Scan for the cell matching the given text and deliver its (x, y) coordinate at center. 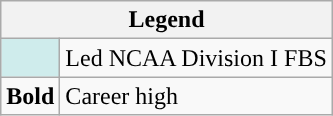
Career high (196, 96)
Bold (30, 96)
Legend (167, 20)
Led NCAA Division I FBS (196, 58)
